Search for the cell housing the specified text and yield its (x, y) center coordinate. 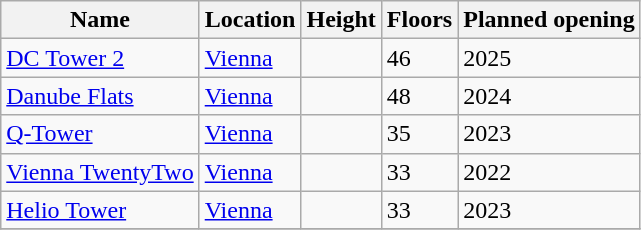
Height (341, 20)
Helio Tower (100, 210)
Planned opening (549, 20)
Vienna TwentyTwo (100, 172)
46 (419, 58)
2022 (549, 172)
2024 (549, 96)
Q-Tower (100, 134)
35 (419, 134)
Danube Flats (100, 96)
48 (419, 96)
Floors (419, 20)
Location (250, 20)
DC Tower 2 (100, 58)
Name (100, 20)
2025 (549, 58)
